Provide the [X, Y] coordinate of the cell's center where the given text is located.  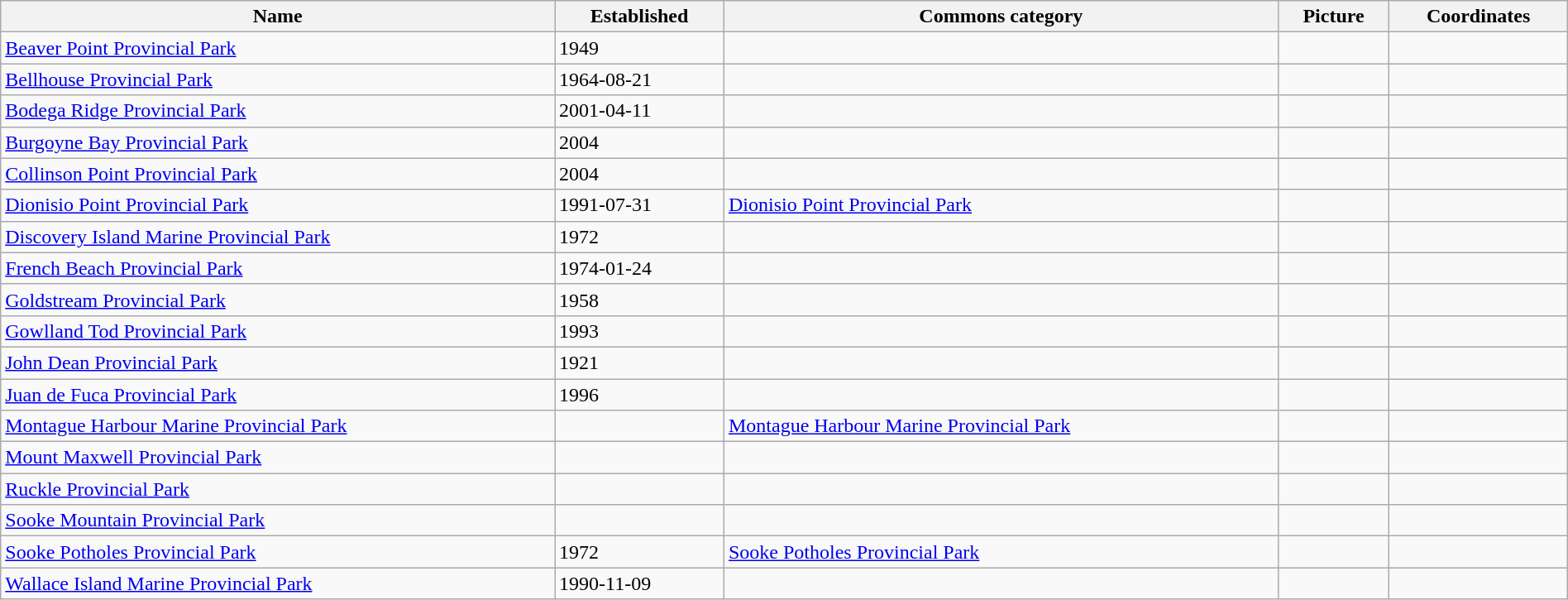
1993 [640, 331]
Discovery Island Marine Provincial Park [278, 237]
1958 [640, 300]
1949 [640, 48]
Juan de Fuca Provincial Park [278, 395]
Burgoyne Bay Provincial Park [278, 142]
Bellhouse Provincial Park [278, 79]
Goldstream Provincial Park [278, 300]
Collinson Point Provincial Park [278, 174]
French Beach Provincial Park [278, 268]
1921 [640, 362]
John Dean Provincial Park [278, 362]
1996 [640, 395]
Gowlland Tod Provincial Park [278, 331]
Wallace Island Marine Provincial Park [278, 583]
1991-07-31 [640, 205]
1974-01-24 [640, 268]
Beaver Point Provincial Park [278, 48]
Ruckle Provincial Park [278, 489]
2001-04-11 [640, 111]
Mount Maxwell Provincial Park [278, 458]
Sooke Mountain Provincial Park [278, 521]
Name [278, 17]
Established [640, 17]
Picture [1333, 17]
1990-11-09 [640, 583]
Commons category [1001, 17]
Coordinates [1479, 17]
Bodega Ridge Provincial Park [278, 111]
1964-08-21 [640, 79]
